Search for the cell housing the specified text and yield its (X, Y) center coordinate. 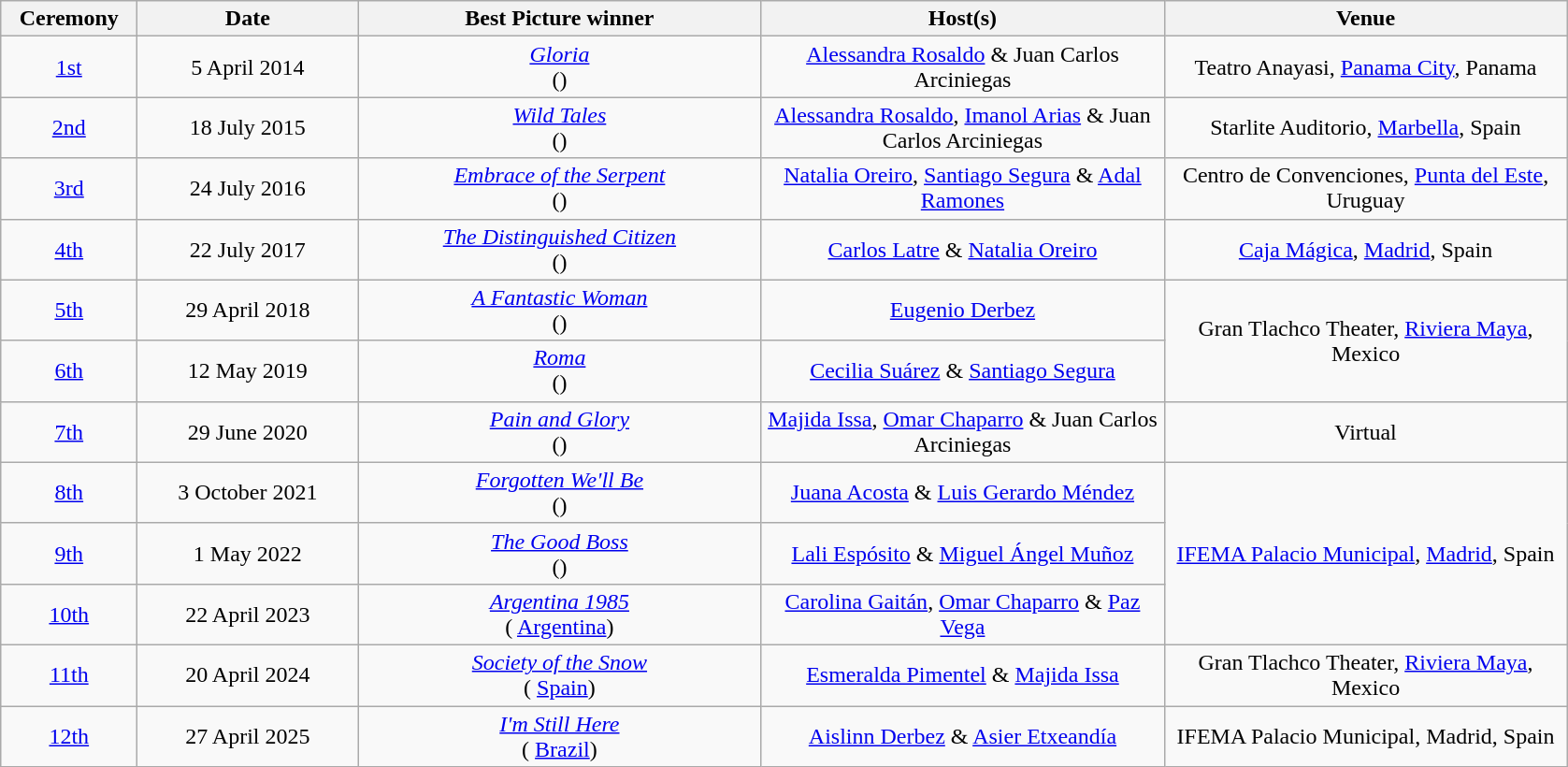
12 May 2019 (248, 370)
Alessandra Rosaldo & Juan Carlos Arciniegas (963, 67)
10th (69, 614)
8th (69, 492)
Centro de Convenciones, Punta del Este, Uruguay (1365, 189)
3rd (69, 189)
5 April 2014 (248, 67)
24 July 2016 (248, 189)
Eugenio Derbez (963, 311)
Forgotten We'll Be() (559, 492)
Argentina 1985( Argentina) (559, 614)
3 October 2021 (248, 492)
Esmeralda Pimentel & Majida Issa (963, 675)
The Good Boss() (559, 554)
22 April 2023 (248, 614)
11th (69, 675)
Juana Acosta & Luis Gerardo Méndez (963, 492)
Lali Espósito & Miguel Ángel Muñoz (963, 554)
Host(s) (963, 19)
27 April 2025 (248, 735)
Starlite Auditorio, Marbella, Spain (1365, 127)
Aislinn Derbez & Asier Etxeandía (963, 735)
5th (69, 311)
Natalia Oreiro, Santiago Segura & Adal Ramones (963, 189)
22 July 2017 (248, 249)
Alessandra Rosaldo, Imanol Arias & Juan Carlos Arciniegas (963, 127)
A Fantastic Woman() (559, 311)
The Distinguished Citizen() (559, 249)
Majida Issa, Omar Chaparro & Juan Carlos Arciniegas (963, 432)
Gloria() (559, 67)
20 April 2024 (248, 675)
Roma() (559, 370)
Virtual (1365, 432)
Best Picture winner (559, 19)
18 July 2015 (248, 127)
Venue (1365, 19)
Caja Mágica, Madrid, Spain (1365, 249)
Teatro Anayasi, Panama City, Panama (1365, 67)
Cecilia Suárez & Santiago Segura (963, 370)
1st (69, 67)
Pain and Glory() (559, 432)
Ceremony (69, 19)
Wild Tales() (559, 127)
1 May 2022 (248, 554)
Carolina Gaitán, Omar Chaparro & Paz Vega (963, 614)
4th (69, 249)
Carlos Latre & Natalia Oreiro (963, 249)
I'm Still Here( Brazil) (559, 735)
7th (69, 432)
Society of the Snow( Spain) (559, 675)
9th (69, 554)
29 June 2020 (248, 432)
29 April 2018 (248, 311)
2nd (69, 127)
Embrace of the Serpent() (559, 189)
12th (69, 735)
Date (248, 19)
6th (69, 370)
